Extract the (X, Y) coordinate from the center of the cell holding the provided text.  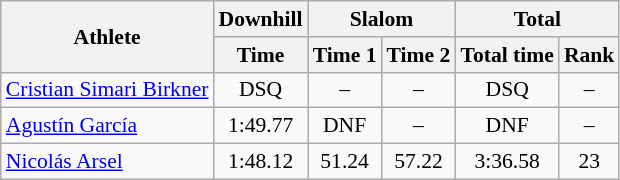
Time 2 (419, 55)
1:48.12 (261, 162)
57.22 (419, 162)
3:36.58 (506, 162)
Time 1 (345, 55)
Nicolás Arsel (108, 162)
Total time (506, 55)
Cristian Simari Birkner (108, 90)
1:49.77 (261, 126)
Total (537, 19)
51.24 (345, 162)
Rank (590, 55)
Athlete (108, 36)
Slalom (382, 19)
Downhill (261, 19)
Time (261, 55)
Agustín García (108, 126)
23 (590, 162)
